Search for the cell housing the specified text and yield its [X, Y] center coordinate. 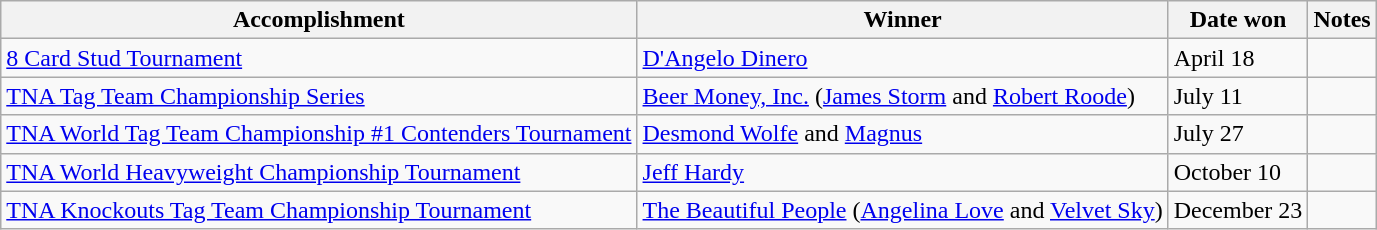
Accomplishment [319, 20]
December 23 [1238, 210]
TNA World Heavyweight Championship Tournament [319, 172]
July 27 [1238, 134]
Notes [1342, 20]
D'Angelo Dinero [902, 58]
Date won [1238, 20]
Jeff Hardy [902, 172]
Beer Money, Inc. (James Storm and Robert Roode) [902, 96]
8 Card Stud Tournament [319, 58]
April 18 [1238, 58]
July 11 [1238, 96]
The Beautiful People (Angelina Love and Velvet Sky) [902, 210]
TNA Knockouts Tag Team Championship Tournament [319, 210]
Winner [902, 20]
TNA Tag Team Championship Series [319, 96]
TNA World Tag Team Championship #1 Contenders Tournament [319, 134]
Desmond Wolfe and Magnus [902, 134]
October 10 [1238, 172]
